Capture the cell that displays the provided text and extract its (x, y) central coordinate. 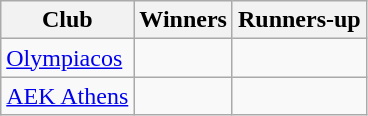
Winners (184, 20)
Olympiacos (68, 58)
AEK Athens (68, 96)
Runners-up (299, 20)
Club (68, 20)
